Determine the (X, Y) coordinate at the center of the cell enclosing the given text.  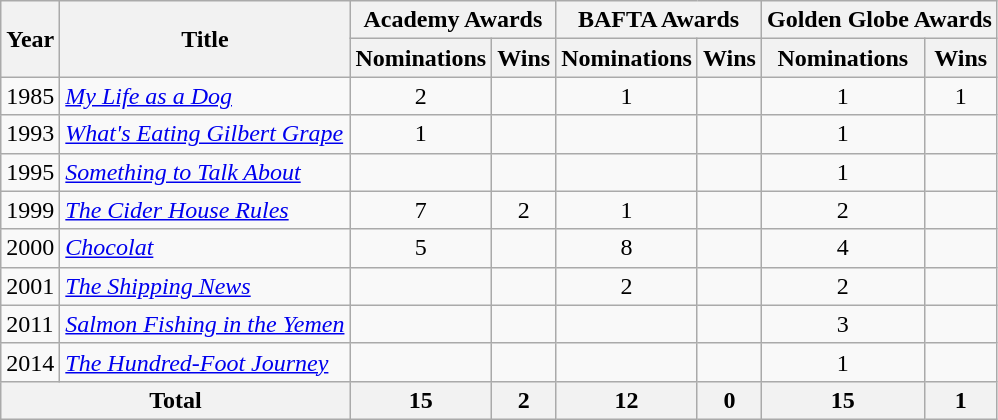
The Cider House Rules (205, 210)
3 (842, 324)
2014 (30, 362)
The Hundred-Foot Journey (205, 362)
2000 (30, 248)
2001 (30, 286)
1985 (30, 96)
Academy Awards (453, 20)
12 (627, 400)
1999 (30, 210)
Year (30, 39)
7 (421, 210)
4 (842, 248)
Title (205, 39)
2011 (30, 324)
1993 (30, 134)
Salmon Fishing in the Yemen (205, 324)
1995 (30, 172)
0 (729, 400)
My Life as a Dog (205, 96)
Something to Talk About (205, 172)
What's Eating Gilbert Grape (205, 134)
Total (176, 400)
5 (421, 248)
The Shipping News (205, 286)
Golden Globe Awards (879, 20)
8 (627, 248)
BAFTA Awards (659, 20)
Chocolat (205, 248)
